Return [X, Y] of the center of cell containing provided text 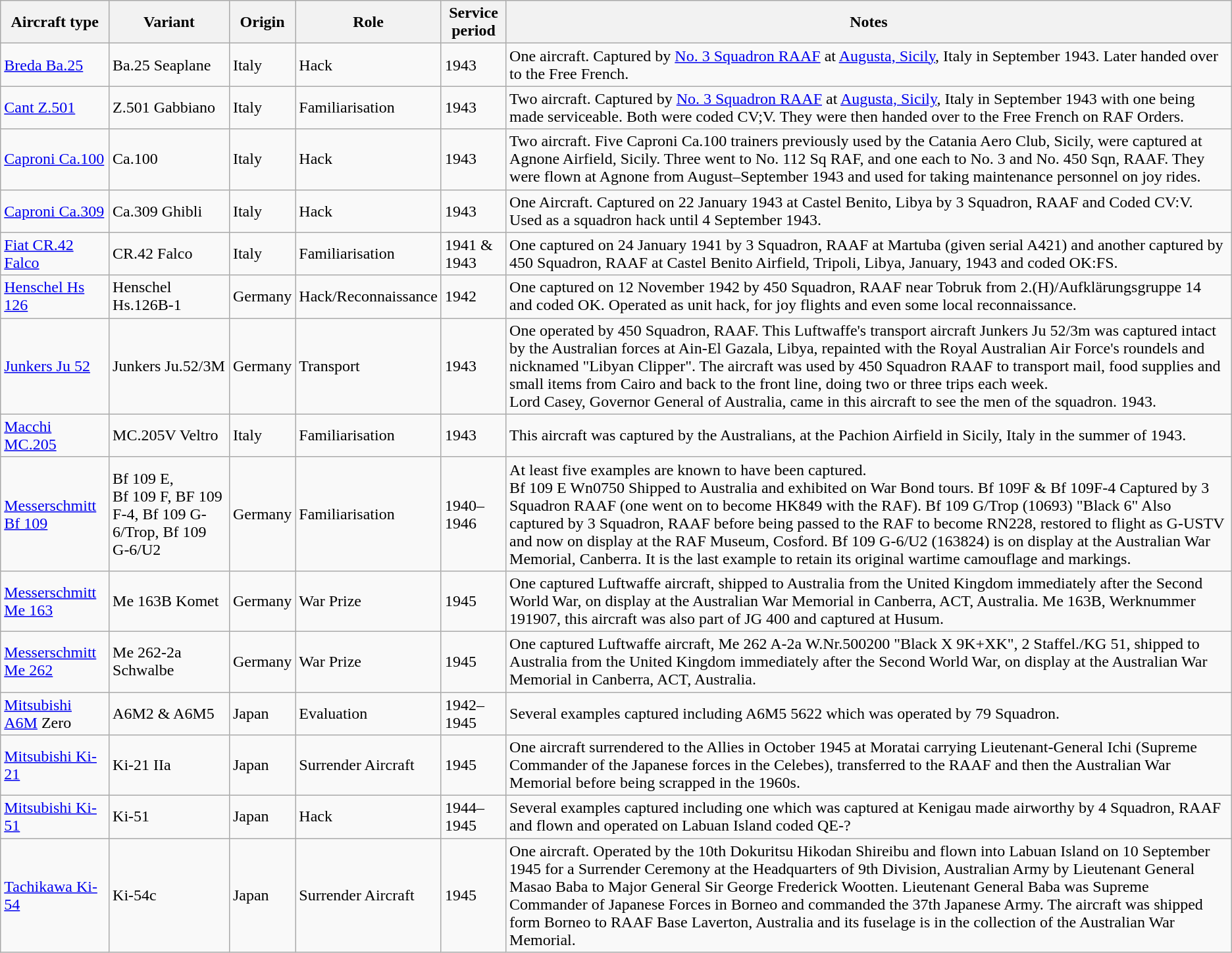
Origin [262, 22]
Ki-54c [170, 895]
Breda Ba.25 [55, 64]
Several examples captured including A6M5 5622 which was operated by 79 Squadron. [869, 713]
Evaluation [369, 713]
A6M2 & A6M5 [170, 713]
Messerschmitt Bf 109 [55, 513]
1942–1945 [473, 713]
Henschel Hs 126 [55, 296]
1942 [473, 296]
Henschel Hs.126B-1 [170, 296]
One Aircraft. Captured on 22 January 1943 at Castel Benito, Libya by 3 Squadron, RAAF and Coded CV:V. Used as a squadron hack until 4 September 1943. [869, 211]
Ca.100 [170, 159]
Junkers Ju 52 [55, 366]
Hack/Reconnaissance [369, 296]
Service period [473, 22]
Ca.309 Ghibli [170, 211]
Role [369, 22]
Notes [869, 22]
Me 163B Komet [170, 601]
Aircraft type [55, 22]
1944–1945 [473, 817]
MC.205V Veltro [170, 436]
Ki-51 [170, 817]
Transport [369, 366]
Macchi MC.205 [55, 436]
CR.42 Falco [170, 254]
Caproni Ca.100 [55, 159]
Cant Z.501 [55, 108]
Messerschmitt Me 262 [55, 661]
Me 262-2a Schwalbe [170, 661]
Tachikawa Ki-54 [55, 895]
Variant [170, 22]
Messerschmitt Me 163 [55, 601]
Junkers Ju.52/3M [170, 366]
1940–1946 [473, 513]
Ki-21 IIa [170, 765]
Z.501 Gabbiano [170, 108]
Mitsubishi Ki-51 [55, 817]
One aircraft. Captured by No. 3 Squadron RAAF at Augusta, Sicily, Italy in September 1943. Later handed over to the Free French. [869, 64]
Caproni Ca.309 [55, 211]
Ba.25 Seaplane [170, 64]
Mitsubishi Ki-21 [55, 765]
This aircraft was captured by the Australians, at the Pachion Airfield in Sicily, Italy in the summer of 1943. [869, 436]
Bf 109 E,Bf 109 F, BF 109 F-4, Bf 109 G-6/Trop, Bf 109 G-6/U2 [170, 513]
Fiat CR.42 Falco [55, 254]
1941 & 1943 [473, 254]
Mitsubishi A6M Zero [55, 713]
